Pinpoint the cell where the given text exists, returning its (X, Y) midpoint coordinate. 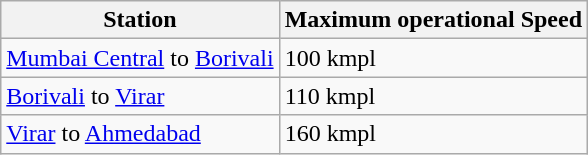
Virar to Ahmedabad (140, 134)
Mumbai Central to Borivali (140, 58)
110 kmpl (433, 96)
160 kmpl (433, 134)
100 kmpl (433, 58)
Maximum operational Speed (433, 20)
Borivali to Virar (140, 96)
Station (140, 20)
